Capture the cell that displays the provided text and extract its [x, y] central coordinate. 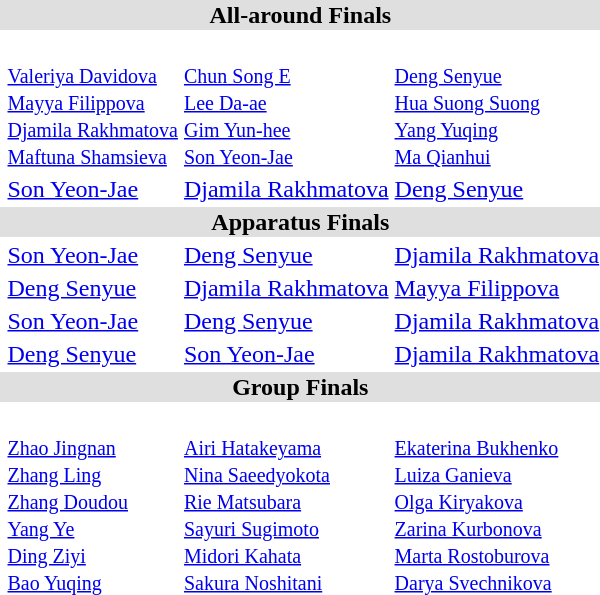
Valeriya DavidovaMayya FilippovaDjamila RakhmatovaMaftuna Shamsieva [92, 102]
Chun Song ELee Da-aeGim Yun-heeSon Yeon-Jae [286, 102]
